Return the [x, y] coordinate for the center point of the cell that contains the specified text.  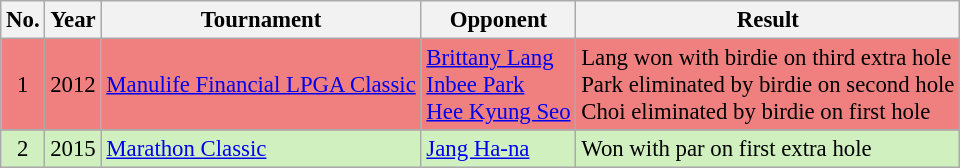
Marathon Classic [261, 149]
2012 [73, 85]
2 [23, 149]
Opponent [498, 20]
Year [73, 20]
Manulife Financial LPGA Classic [261, 85]
Lang won with birdie on third extra holePark eliminated by birdie on second holeChoi eliminated by birdie on first hole [768, 85]
2015 [73, 149]
Result [768, 20]
Jang Ha-na [498, 149]
Brittany Lang Inbee Park Hee Kyung Seo [498, 85]
1 [23, 85]
No. [23, 20]
Tournament [261, 20]
Won with par on first extra hole [768, 149]
